Determine the [X, Y] coordinate at the center of the cell enclosing the given text.  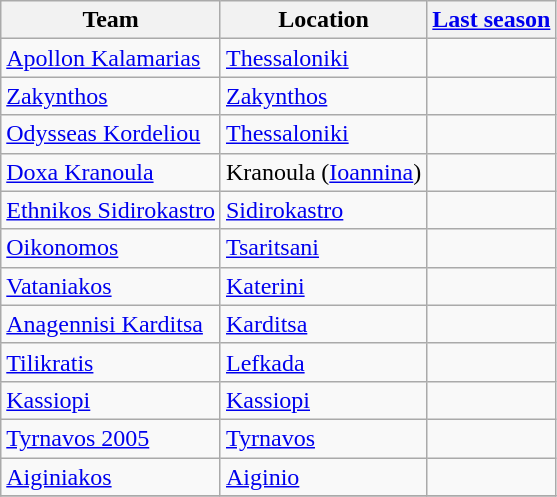
Last season [492, 20]
Tilikratis [111, 362]
Tyrnavos [323, 438]
Tyrnavos 2005 [111, 438]
Aiginio [323, 477]
Oikonomos [111, 248]
Vataniakos [111, 286]
Anagennisi Karditsa [111, 324]
Karditsa [323, 324]
Katerini [323, 286]
Aiginiakos [111, 477]
Lefkada [323, 362]
Kranoula (Ioannina) [323, 172]
Tsaritsani [323, 248]
Team [111, 20]
Sidirokastro [323, 210]
Doxa Kranoula [111, 172]
Apollon Kalamarias [111, 58]
Odysseas Kordeliou [111, 134]
Location [323, 20]
Ethnikos Sidirokastro [111, 210]
